Extract the (X, Y) coordinate from the center of the cell holding the provided text.  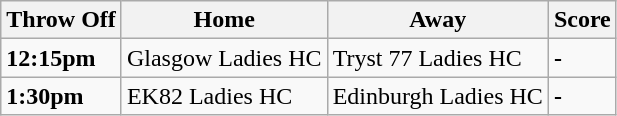
12:15pm (62, 58)
Tryst 77 Ladies HC (438, 58)
Edinburgh Ladies HC (438, 96)
Throw Off (62, 20)
Score (582, 20)
Glasgow Ladies HC (224, 58)
EK82 Ladies HC (224, 96)
Away (438, 20)
Home (224, 20)
1:30pm (62, 96)
